Provide the [X, Y] coordinate of the cell's center where the given text is located.  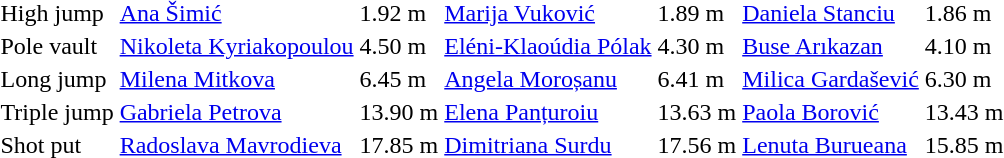
13.63 m [697, 112]
Buse Arıkazan [831, 46]
Paola Borović [831, 112]
6.41 m [697, 79]
13.90 m [399, 112]
Gabriela Petrova [236, 112]
Milena Mitkova [236, 79]
4.30 m [697, 46]
Eléni-Klaoúdia Pólak [548, 46]
6.45 m [399, 79]
Milica Gardašević [831, 79]
Nikoleta Kyriakopoulou [236, 46]
Angela Moroșanu [548, 79]
4.50 m [399, 46]
Elena Panțuroiu [548, 112]
